Locate the cell with the specified text and output its [x, y] center coordinate. 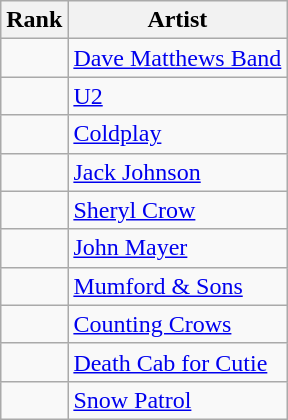
U2 [178, 96]
Snow Patrol [178, 400]
Counting Crows [178, 324]
Death Cab for Cutie [178, 362]
Jack Johnson [178, 172]
Mumford & Sons [178, 286]
Artist [178, 20]
John Mayer [178, 248]
Dave Matthews Band [178, 58]
Rank [34, 20]
Coldplay [178, 134]
Sheryl Crow [178, 210]
